Identify which cell holds the provided text, then report its [X, Y] central coordinate. 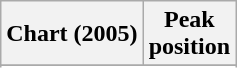
Chart (2005) [72, 34]
Peak position [189, 34]
